Identify which cell holds the provided text, then report its (x, y) central coordinate. 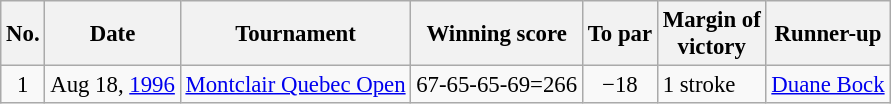
Montclair Quebec Open (296, 85)
Aug 18, 1996 (112, 85)
Runner-up (828, 34)
1 stroke (712, 85)
1 (23, 85)
Winning score (497, 34)
Tournament (296, 34)
Margin ofvictory (712, 34)
Duane Bock (828, 85)
Date (112, 34)
To par (620, 34)
−18 (620, 85)
No. (23, 34)
67-65-65-69=266 (497, 85)
